Find where the given text appears and provide that cell's center as (X, Y) coordinate. 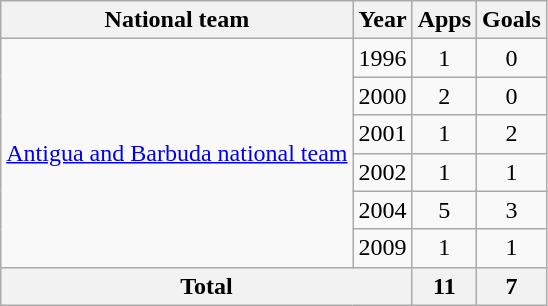
Goals (512, 20)
2001 (382, 134)
1996 (382, 58)
7 (512, 286)
3 (512, 210)
Antigua and Barbuda national team (177, 153)
Total (206, 286)
2009 (382, 248)
2004 (382, 210)
11 (444, 286)
Apps (444, 20)
5 (444, 210)
National team (177, 20)
2002 (382, 172)
Year (382, 20)
2000 (382, 96)
